Scan for the cell matching the given text and deliver its (X, Y) coordinate at center. 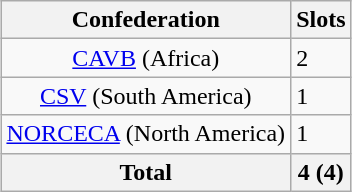
4 (4) (321, 172)
Total (146, 172)
Slots (321, 20)
2 (321, 58)
CSV (South America) (146, 96)
NORCECA (North America) (146, 134)
CAVB (Africa) (146, 58)
Confederation (146, 20)
